Provide the [X, Y] coordinate of the cell's center where the given text is located.  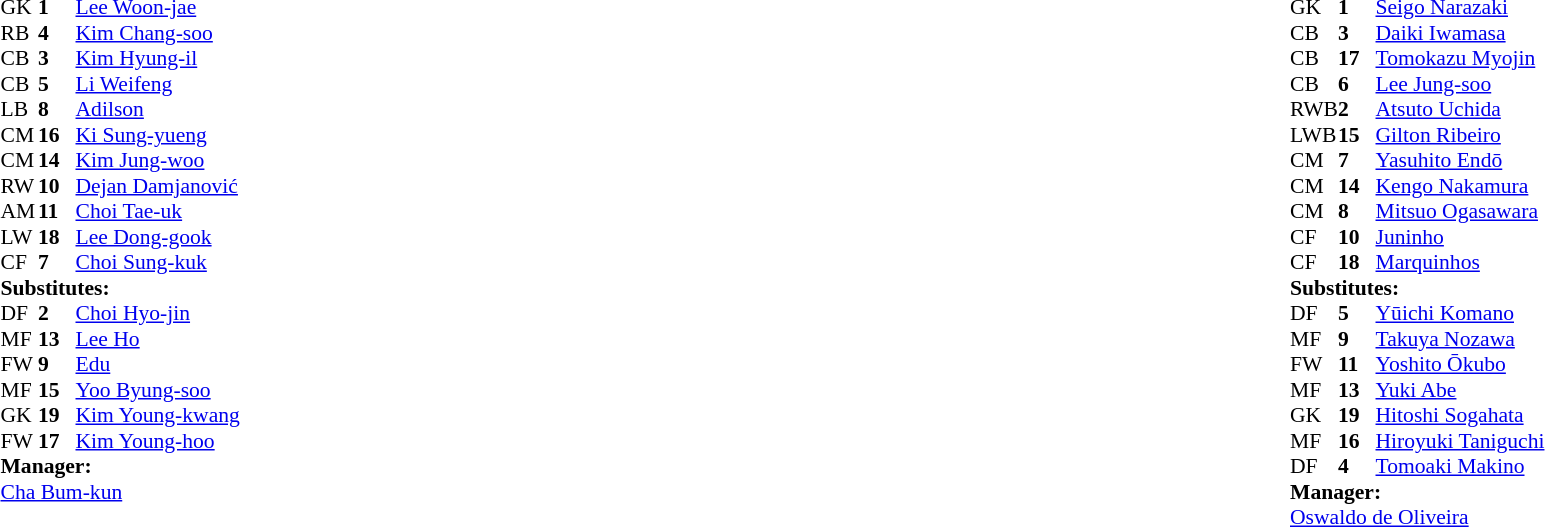
Atsuto Uchida [1460, 109]
Li Weifeng [158, 84]
Cha Bum-kun [120, 492]
RW [19, 186]
6 [1357, 84]
Kim Young-kwang [158, 415]
RB [19, 33]
Edu [158, 365]
RWB [1314, 109]
Mitsuo Ogasawara [1460, 211]
Lee Ho [158, 339]
Kim Young-hoo [158, 441]
Gilton Ribeiro [1460, 135]
Yasuhito Endō [1460, 161]
Yūichi Komano [1460, 313]
Takuya Nozawa [1460, 339]
Tomokazu Myojin [1460, 59]
Kim Jung-woo [158, 161]
Dejan Damjanović [158, 186]
Kim Chang-soo [158, 33]
Daiki Iwamasa [1460, 33]
Yoo Byung-soo [158, 390]
Yoshito Ōkubo [1460, 365]
Yuki Abe [1460, 390]
Tomoaki Makino [1460, 467]
Ki Sung-yueng [158, 135]
AM [19, 211]
Lee Dong-gook [158, 237]
Hitoshi Sogahata [1460, 415]
Lee Jung-soo [1460, 84]
Juninho [1460, 237]
Adilson [158, 109]
Kim Hyung-il [158, 59]
LB [19, 109]
Marquinhos [1460, 263]
Choi Tae-uk [158, 211]
Kengo Nakamura [1460, 186]
LWB [1314, 135]
Choi Sung-kuk [158, 263]
Hiroyuki Taniguchi [1460, 441]
LW [19, 237]
Choi Hyo-jin [158, 313]
